Extract the (x, y) coordinate from the center of the cell holding the provided text.  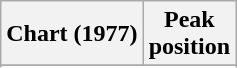
Chart (1977) (72, 34)
Peakposition (189, 34)
